Capture the cell that displays the provided text and extract its (x, y) central coordinate. 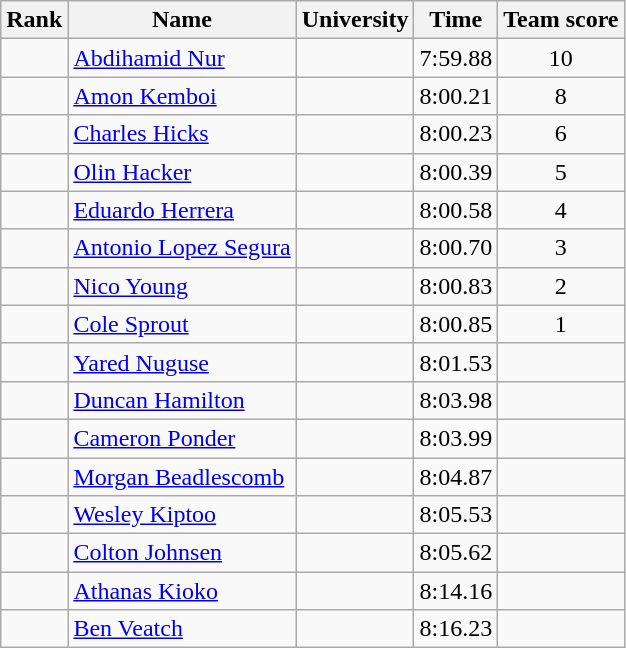
Cameron Ponder (182, 438)
Athanas Kioko (182, 591)
7:59.88 (456, 58)
Nico Young (182, 286)
8:00.58 (456, 210)
Abdihamid Nur (182, 58)
Cole Sprout (182, 324)
8:03.99 (456, 438)
Rank (34, 20)
8:00.85 (456, 324)
8:01.53 (456, 362)
8:00.70 (456, 248)
8:00.83 (456, 286)
Antonio Lopez Segura (182, 248)
Ben Veatch (182, 629)
Colton Johnsen (182, 553)
Olin Hacker (182, 172)
Name (182, 20)
8:05.53 (456, 515)
2 (561, 286)
Team score (561, 20)
University (355, 20)
3 (561, 248)
8:16.23 (456, 629)
8:14.16 (456, 591)
8:00.21 (456, 96)
4 (561, 210)
1 (561, 324)
6 (561, 134)
8:00.39 (456, 172)
Duncan Hamilton (182, 400)
Morgan Beadlescomb (182, 477)
8:05.62 (456, 553)
Charles Hicks (182, 134)
8:03.98 (456, 400)
Wesley Kiptoo (182, 515)
Time (456, 20)
Amon Kemboi (182, 96)
Eduardo Herrera (182, 210)
8 (561, 96)
8:04.87 (456, 477)
Yared Nuguse (182, 362)
10 (561, 58)
5 (561, 172)
8:00.23 (456, 134)
